Capture the cell that displays the provided text and extract its (x, y) central coordinate. 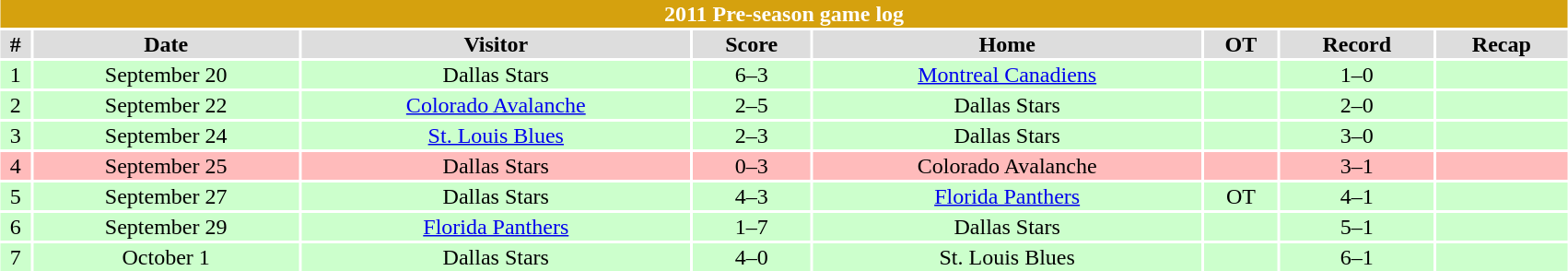
7 (16, 257)
Recap (1502, 44)
6 (16, 227)
September 24 (166, 135)
Visitor (496, 44)
1–0 (1356, 75)
Score (752, 44)
2011 Pre-season game log (784, 14)
Montreal Canadiens (1006, 75)
3–1 (1356, 166)
2–0 (1356, 105)
4–1 (1356, 196)
September 27 (166, 196)
6–3 (752, 75)
4 (16, 166)
4–0 (752, 257)
Date (166, 44)
September 25 (166, 166)
Record (1356, 44)
1 (16, 75)
October 1 (166, 257)
2–5 (752, 105)
0–3 (752, 166)
September 29 (166, 227)
3 (16, 135)
3–0 (1356, 135)
6–1 (1356, 257)
2–3 (752, 135)
Home (1006, 44)
1–7 (752, 227)
5 (16, 196)
4–3 (752, 196)
# (16, 44)
2 (16, 105)
September 22 (166, 105)
September 20 (166, 75)
5–1 (1356, 227)
